Provide the (x, y) coordinate of the cell's center where the given text is located.  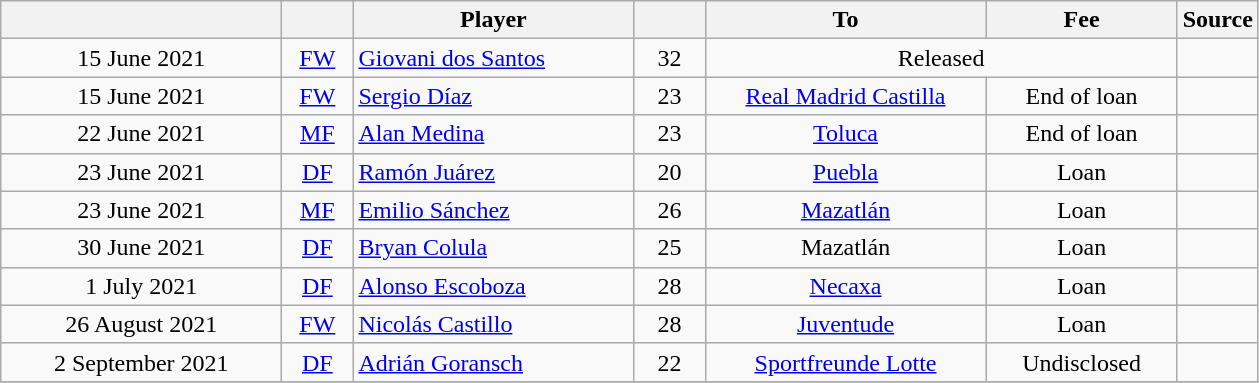
To (846, 20)
Nicolás Castillo (494, 324)
20 (670, 172)
Undisclosed (1082, 362)
Released (941, 58)
32 (670, 58)
Sergio Díaz (494, 96)
Bryan Colula (494, 248)
Sportfreunde Lotte (846, 362)
1 July 2021 (142, 286)
2 September 2021 (142, 362)
Giovani dos Santos (494, 58)
22 (670, 362)
Emilio Sánchez (494, 210)
Ramón Juárez (494, 172)
26 (670, 210)
Source (1218, 20)
Player (494, 20)
22 June 2021 (142, 134)
Toluca (846, 134)
Alonso Escoboza (494, 286)
25 (670, 248)
Necaxa (846, 286)
Juventude (846, 324)
Adrián Goransch (494, 362)
Alan Medina (494, 134)
26 August 2021 (142, 324)
Fee (1082, 20)
30 June 2021 (142, 248)
Puebla (846, 172)
Real Madrid Castilla (846, 96)
